Return the (x, y) coordinate for the center point of the cell that contains the specified text.  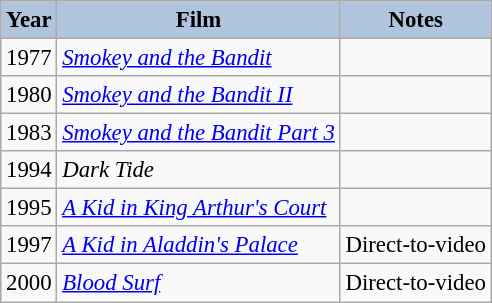
Dark Tide (198, 170)
1983 (29, 133)
A Kid in Aladdin's Palace (198, 245)
Smokey and the Bandit (198, 58)
1977 (29, 58)
1997 (29, 245)
Blood Surf (198, 283)
2000 (29, 283)
Film (198, 20)
Notes (416, 20)
Smokey and the Bandit II (198, 95)
1995 (29, 208)
A Kid in King Arthur's Court (198, 208)
1994 (29, 170)
1980 (29, 95)
Smokey and the Bandit Part 3 (198, 133)
Year (29, 20)
